Locate the cell with the specified text and output its [x, y] center coordinate. 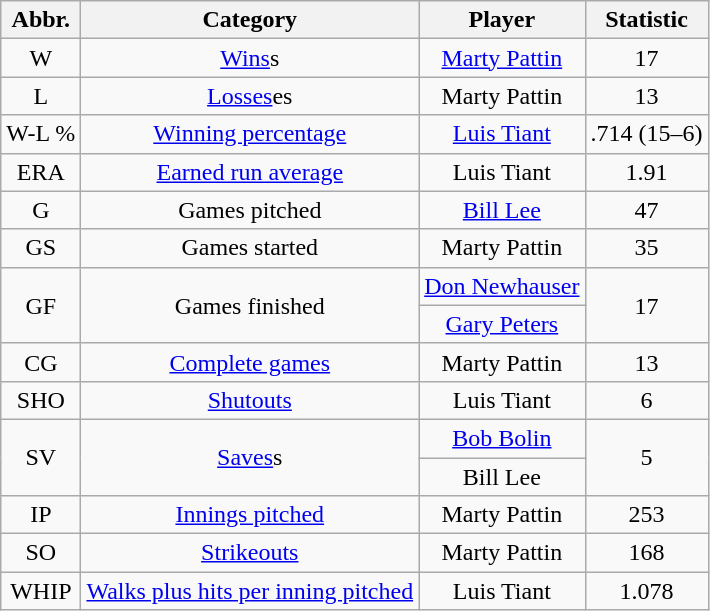
Winning percentage [250, 134]
Player [502, 20]
IP [41, 515]
Category [250, 20]
L [41, 96]
Earned run average [250, 172]
Innings pitched [250, 515]
Games pitched [250, 210]
W [41, 58]
CG [41, 362]
35 [646, 248]
ERA [41, 172]
5 [646, 457]
168 [646, 553]
1.078 [646, 591]
1.91 [646, 172]
Abbr. [41, 20]
Don Newhauser [502, 286]
G [41, 210]
47 [646, 210]
Winss [250, 58]
SHO [41, 400]
SV [41, 457]
WHIP [41, 591]
Complete games [250, 362]
GF [41, 305]
Statistic [646, 20]
Savess [250, 457]
.714 (15–6) [646, 134]
Strikeouts [250, 553]
Shutouts [250, 400]
GS [41, 248]
Bob Bolin [502, 438]
W-L % [41, 134]
Games finished [250, 305]
Games started [250, 248]
SO [41, 553]
Walks plus hits per inning pitched [250, 591]
Gary Peters [502, 324]
253 [646, 515]
6 [646, 400]
Losseses [250, 96]
